Detect which cell encompasses the target text, then output its (X, Y) center coordinate. 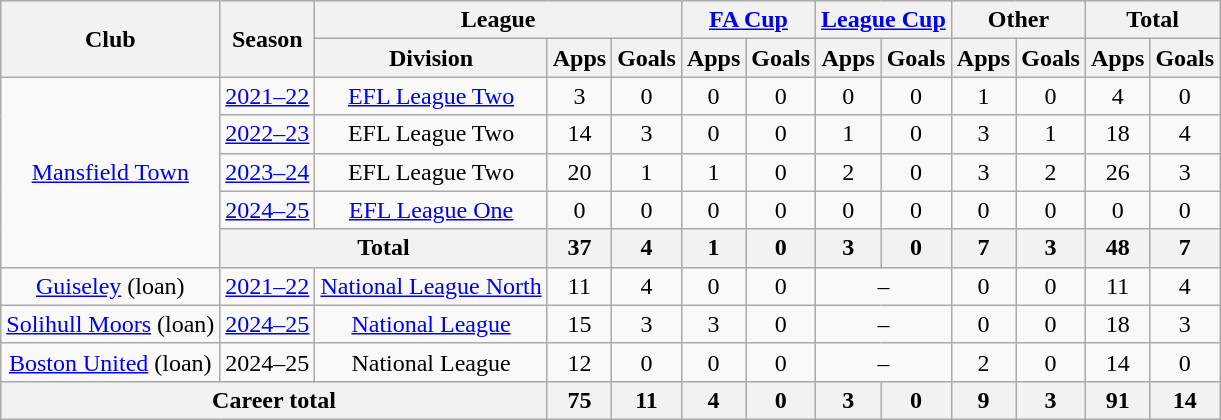
20 (579, 172)
75 (579, 400)
League (498, 20)
91 (1117, 400)
Mansfield Town (110, 172)
48 (1117, 248)
National League North (431, 286)
Club (110, 39)
37 (579, 248)
Solihull Moors (loan) (110, 324)
2023–24 (268, 172)
26 (1117, 172)
12 (579, 362)
Boston United (loan) (110, 362)
2022–23 (268, 134)
Career total (274, 400)
League Cup (884, 20)
Division (431, 58)
Guiseley (loan) (110, 286)
Other (1018, 20)
Season (268, 39)
FA Cup (748, 20)
EFL League One (431, 210)
9 (983, 400)
15 (579, 324)
